Locate the cell with the specified text and output its (x, y) center coordinate. 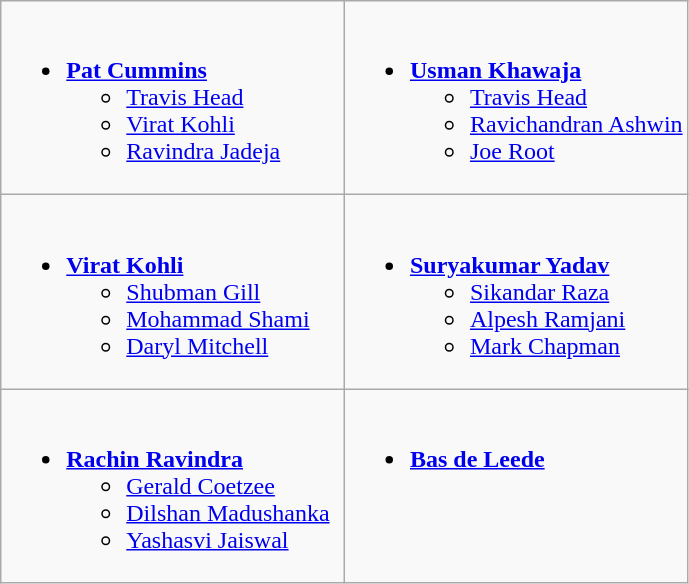
Suryakumar Yadav Sikandar Raza Alpesh Ramjani Mark Chapman (516, 292)
Rachin Ravindra Gerald Coetzee Dilshan Madushanka Yashasvi Jaiswal (173, 486)
Virat Kohli Shubman Gill Mohammad Shami Daryl Mitchell (173, 292)
Bas de Leede (516, 486)
Pat Cummins Travis Head Virat Kohli Ravindra Jadeja (173, 98)
Usman Khawaja Travis Head Ravichandran Ashwin Joe Root (516, 98)
